Determine the (X, Y) coordinate at the center of the cell enclosing the given text.  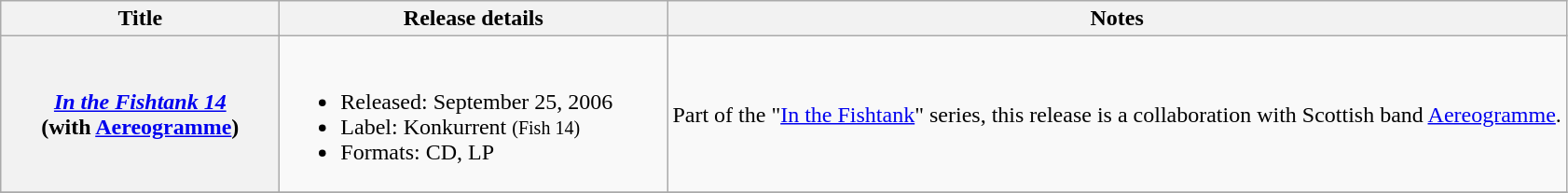
Part of the "In the Fishtank" series, this release is a collaboration with Scottish band Aereogramme. (1117, 114)
Notes (1117, 19)
Release details (474, 19)
Released: September 25, 2006Label: Konkurrent (Fish 14)Formats: CD, LP (474, 114)
Title (140, 19)
In the Fishtank 14 (with Aereogramme) (140, 114)
